Capture the cell that displays the provided text and extract its (x, y) central coordinate. 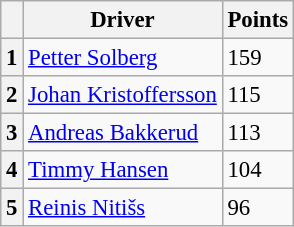
96 (258, 208)
Andreas Bakkerud (122, 133)
5 (12, 208)
Timmy Hansen (122, 170)
1 (12, 58)
4 (12, 170)
Driver (122, 20)
Johan Kristoffersson (122, 95)
Reinis Nitišs (122, 208)
2 (12, 95)
Points (258, 20)
Petter Solberg (122, 58)
113 (258, 133)
159 (258, 58)
115 (258, 95)
104 (258, 170)
3 (12, 133)
